Output the (x, y) coordinate of the center of the cell containing the given text.  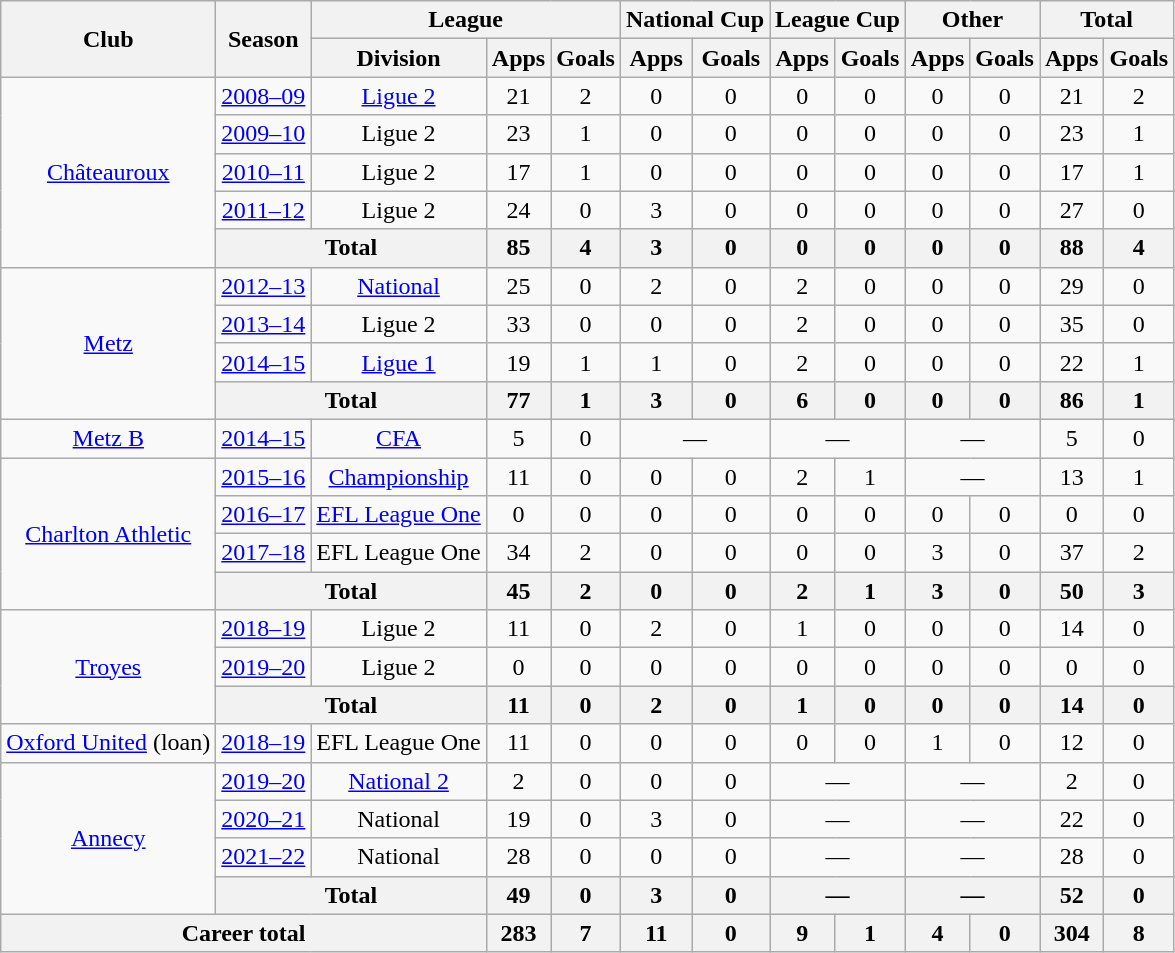
Oxford United (loan) (108, 743)
2017–18 (264, 553)
2015–16 (264, 477)
9 (802, 933)
Troyes (108, 667)
27 (1072, 210)
National 2 (398, 781)
2010–11 (264, 172)
13 (1072, 477)
37 (1072, 553)
88 (1072, 248)
League (466, 20)
Championship (398, 477)
Ligue 1 (398, 362)
8 (1139, 933)
2013–14 (264, 324)
2016–17 (264, 515)
Other (972, 20)
Club (108, 39)
Division (398, 58)
2021–22 (264, 857)
35 (1072, 324)
50 (1072, 591)
85 (518, 248)
6 (802, 400)
34 (518, 553)
National Cup (694, 20)
45 (518, 591)
33 (518, 324)
304 (1072, 933)
7 (586, 933)
2020–21 (264, 819)
Châteauroux (108, 172)
Charlton Athletic (108, 534)
CFA (398, 438)
2011–12 (264, 210)
2012–13 (264, 286)
283 (518, 933)
Metz (108, 343)
Career total (244, 933)
52 (1072, 895)
Metz B (108, 438)
25 (518, 286)
Annecy (108, 838)
2009–10 (264, 134)
29 (1072, 286)
49 (518, 895)
League Cup (838, 20)
Season (264, 39)
24 (518, 210)
86 (1072, 400)
77 (518, 400)
12 (1072, 743)
2008–09 (264, 96)
